Scan for the cell matching the given text and deliver its (x, y) coordinate at center. 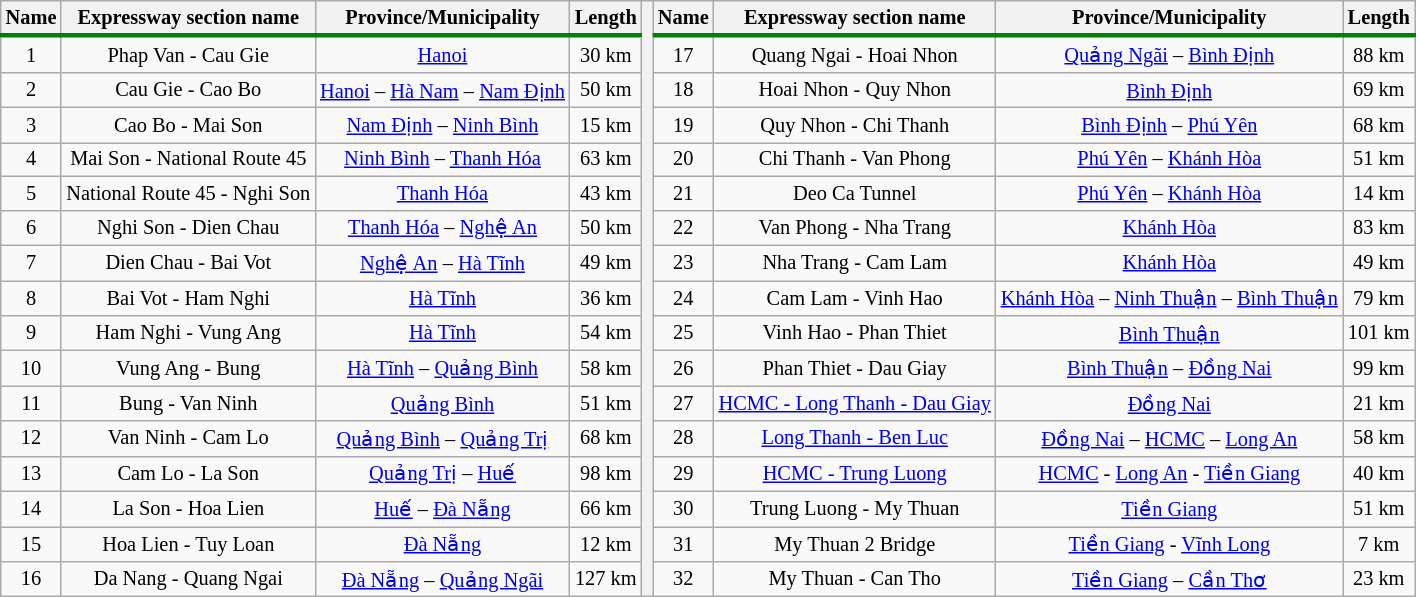
14 km (1379, 193)
24 (684, 298)
1 (32, 54)
15 km (606, 124)
Cam Lam - Vinh Hao (855, 298)
Nha Trang - Cam Lam (855, 262)
Khánh Hòa – Ninh Thuận – Bình Thuận (1170, 298)
4 (32, 159)
Bình Định – Phú Yên (1170, 124)
HCMC - Long An - Tiền Giang (1170, 474)
Tiền Giang – Cần Thơ (1170, 578)
66 km (606, 508)
17 (684, 54)
Đồng Nai (1170, 404)
30 km (606, 54)
79 km (1379, 298)
99 km (1379, 368)
43 km (606, 193)
8 (32, 298)
83 km (1379, 228)
Van Phong - Nha Trang (855, 228)
Chi Thanh - Van Phong (855, 159)
25 (684, 332)
Bình Thuận (1170, 332)
15 (32, 544)
2 (32, 90)
Vung Ang - Bung (188, 368)
10 (32, 368)
20 (684, 159)
Quảng Bình – Quảng Trị (442, 438)
Bung - Van Ninh (188, 404)
18 (684, 90)
Huế – Đà Nẵng (442, 508)
31 (684, 544)
Đồng Nai – HCMC – Long An (1170, 438)
Quảng Trị – Huế (442, 474)
Hoai Nhon - Quy Nhon (855, 90)
69 km (1379, 90)
Quảng Ngãi – Bình Định (1170, 54)
12 km (606, 544)
Thanh Hóa – Nghệ An (442, 228)
Hanoi – Hà Nam – Nam Định (442, 90)
32 (684, 578)
21 km (1379, 404)
Cao Bo - Mai Son (188, 124)
Cau Gie - Cao Bo (188, 90)
28 (684, 438)
Bình Thuận – Đồng Nai (1170, 368)
Đà Nẵng – Quảng Ngãi (442, 578)
Quảng Bình (442, 404)
HCMC - Trung Luong (855, 474)
19 (684, 124)
Nghệ An – Hà Tĩnh (442, 262)
Quang Ngai - Hoai Nhon (855, 54)
3 (32, 124)
Tiền Giang (1170, 508)
27 (684, 404)
23 (684, 262)
14 (32, 508)
Nam Định – Ninh Bình (442, 124)
11 (32, 404)
Ham Nghi - Vung Ang (188, 332)
5 (32, 193)
Cam Lo - La Son (188, 474)
21 (684, 193)
My Thuan 2 Bridge (855, 544)
Dien Chau - Bai Vot (188, 262)
12 (32, 438)
Deo Ca Tunnel (855, 193)
9 (32, 332)
98 km (606, 474)
Ninh Bình – Thanh Hóa (442, 159)
Long Thanh - Ben Luc (855, 438)
101 km (1379, 332)
26 (684, 368)
6 (32, 228)
Da Nang - Quang Ngai (188, 578)
54 km (606, 332)
La Son - Hoa Lien (188, 508)
Tiền Giang - Vĩnh Long (1170, 544)
88 km (1379, 54)
Van Ninh - Cam Lo (188, 438)
Phap Van - Cau Gie (188, 54)
Hà Tĩnh – Quảng Bình (442, 368)
Vinh Hao - Phan Thiet (855, 332)
127 km (606, 578)
Bai Vot - Ham Nghi (188, 298)
13 (32, 474)
Nghi Son - Dien Chau (188, 228)
Hanoi (442, 54)
Trung Luong - My Thuan (855, 508)
Hoa Lien - Tuy Loan (188, 544)
7 km (1379, 544)
Đà Nẵng (442, 544)
22 (684, 228)
HCMC - Long Thanh - Dau Giay (855, 404)
Mai Son - National Route 45 (188, 159)
29 (684, 474)
Thanh Hóa (442, 193)
23 km (1379, 578)
16 (32, 578)
Quy Nhon - Chi Thanh (855, 124)
36 km (606, 298)
30 (684, 508)
Bình Định (1170, 90)
40 km (1379, 474)
My Thuan - Can Tho (855, 578)
63 km (606, 159)
7 (32, 262)
Phan Thiet - Dau Giay (855, 368)
National Route 45 - Nghi Son (188, 193)
